Detect which cell encompasses the target text, then output its (x, y) center coordinate. 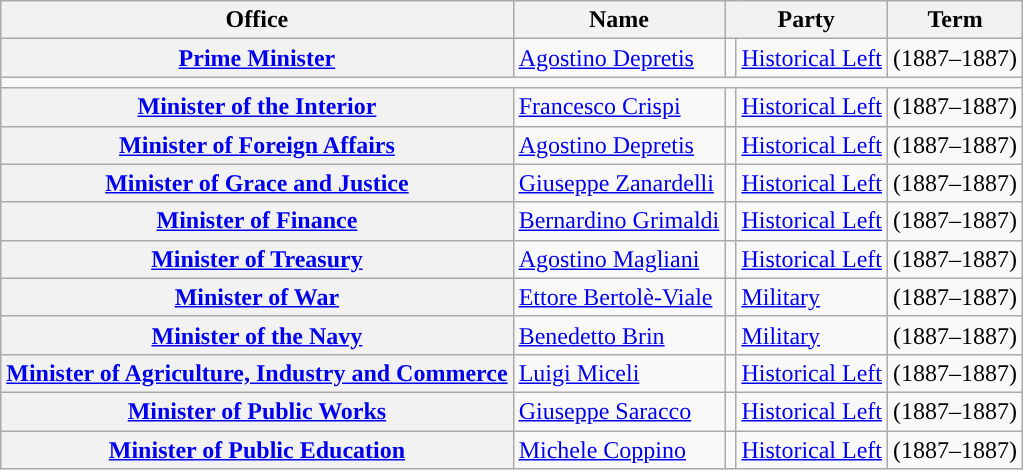
Benedetto Brin (619, 335)
Minister of the Navy (257, 335)
Term (956, 20)
Minister of War (257, 297)
Office (257, 20)
Prime Minister (257, 58)
Ettore Bertolè-Viale (619, 297)
Party (806, 20)
Name (619, 20)
Francesco Crispi (619, 107)
Minister of Grace and Justice (257, 183)
Giuseppe Zanardelli (619, 183)
Minister of Agriculture, Industry and Commerce (257, 373)
Minister of Public Education (257, 449)
Luigi Miceli (619, 373)
Minister of Treasury (257, 259)
Giuseppe Saracco (619, 411)
Minister of the Interior (257, 107)
Minister of Public Works (257, 411)
Bernardino Grimaldi (619, 221)
Minister of Finance (257, 221)
Michele Coppino (619, 449)
Minister of Foreign Affairs (257, 145)
Agostino Magliani (619, 259)
